Extract the [X, Y] coordinate from the center of the cell holding the provided text.  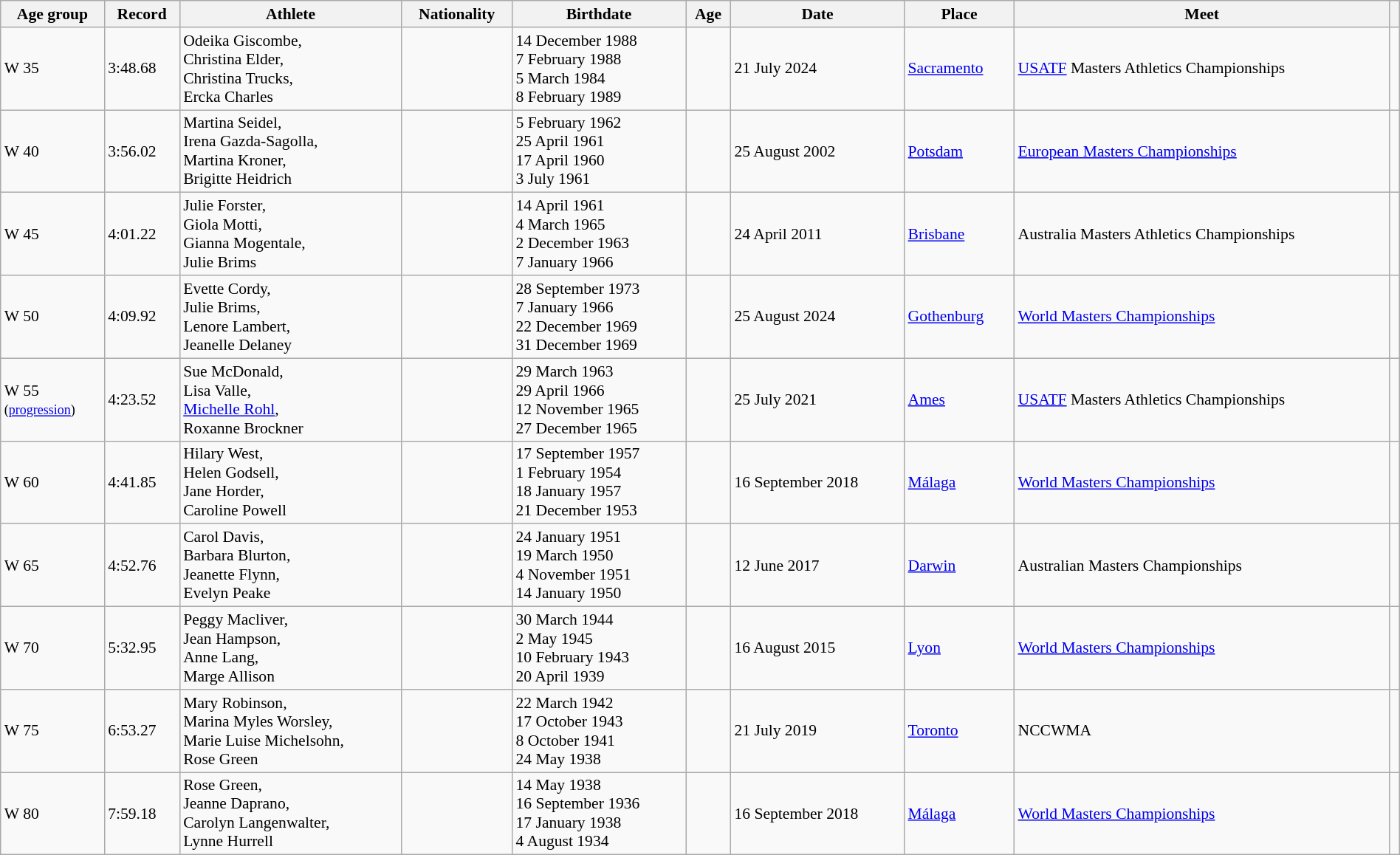
Sacramento [960, 69]
14 December 19887 February 19885 March 19848 February 1989 [598, 69]
28 September 19737 January 196622 December 196931 December 1969 [598, 317]
W 80 [52, 814]
W 75 [52, 731]
21 July 2024 [817, 69]
Record [142, 14]
Australian Masters Championships [1202, 566]
Carol Davis,Barbara Blurton,Jeanette Flynn,Evelyn Peake [291, 566]
12 June 2017 [817, 566]
16 August 2015 [817, 648]
W 35 [52, 69]
Odeika Giscombe,Christina Elder,Christina Trucks,Ercka Charles [291, 69]
24 January 195119 March 19504 November 195114 January 1950 [598, 566]
4:01.22 [142, 234]
NCCWMA [1202, 731]
22 March 194217 October 19438 October 194124 May 1938 [598, 731]
Age group [52, 14]
Peggy Macliver,Jean Hampson,Anne Lang,Marge Allison [291, 648]
Evette Cordy,Julie Brims,Lenore Lambert,Jeanelle Delaney [291, 317]
17 September 19571 February 195418 January 195721 December 1953 [598, 482]
3:48.68 [142, 69]
Hilary West,Helen Godsell,Jane Horder,Caroline Powell [291, 482]
25 July 2021 [817, 399]
Gothenburg [960, 317]
25 August 2002 [817, 151]
Nationality [457, 14]
Athlete [291, 14]
Martina Seidel,Irena Gazda-Sagolla,Martina Kroner,Brigitte Heidrich [291, 151]
7:59.18 [142, 814]
Lyon [960, 648]
5:32.95 [142, 648]
29 March 196329 April 196612 November 196527 December 1965 [598, 399]
4:09.92 [142, 317]
Australia Masters Athletics Championships [1202, 234]
W 45 [52, 234]
Date [817, 14]
Brisbane [960, 234]
30 March 19442 May 194510 February 194320 April 1939 [598, 648]
4:23.52 [142, 399]
W 50 [52, 317]
W 65 [52, 566]
24 April 2011 [817, 234]
Birthdate [598, 14]
4:52.76 [142, 566]
6:53.27 [142, 731]
W 40 [52, 151]
Rose Green,Jeanne Daprano,Carolyn Langenwalter,Lynne Hurrell [291, 814]
Mary Robinson,Marina Myles Worsley,Marie Luise Michelsohn,Rose Green [291, 731]
Meet [1202, 14]
Toronto [960, 731]
Place [960, 14]
Sue McDonald,Lisa Valle,Michelle Rohl,Roxanne Brockner [291, 399]
W 55 (progression) [52, 399]
Darwin [960, 566]
Age [709, 14]
5 February 196225 April 196117 April 19603 July 1961 [598, 151]
European Masters Championships [1202, 151]
Julie Forster,Giola Motti,Gianna Mogentale,Julie Brims [291, 234]
W 70 [52, 648]
3:56.02 [142, 151]
W 60 [52, 482]
14 April 19614 March 19652 December 19637 January 1966 [598, 234]
21 July 2019 [817, 731]
25 August 2024 [817, 317]
Potsdam [960, 151]
Ames [960, 399]
4:41.85 [142, 482]
14 May 193816 September 193617 January 19384 August 1934 [598, 814]
